Identify which cell holds the provided text, then report its [x, y] central coordinate. 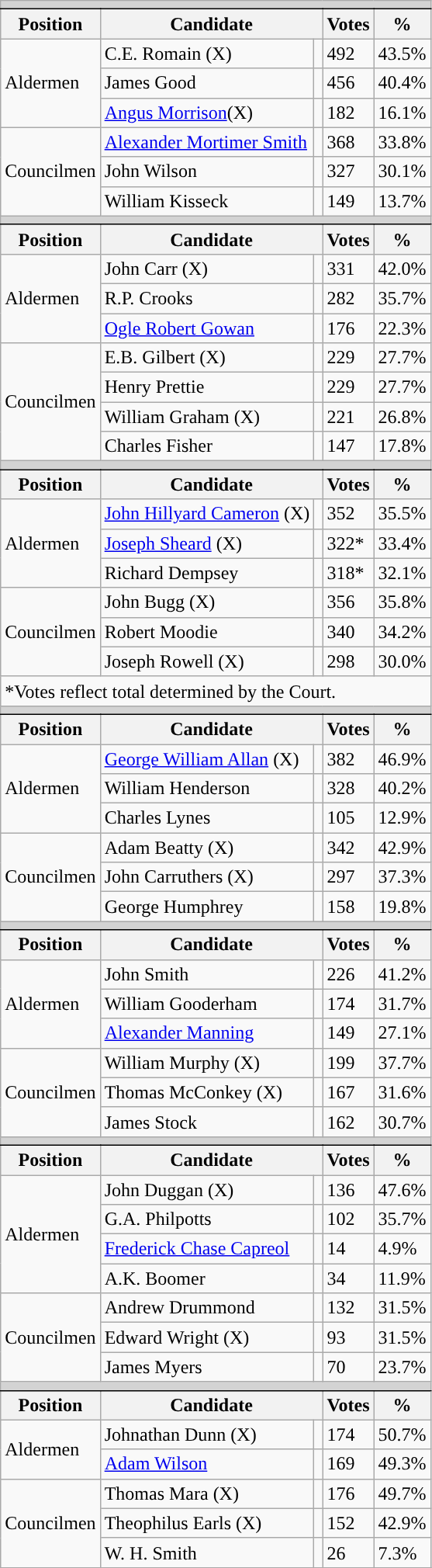
46.9% [402, 758]
331 [348, 269]
40.4% [402, 83]
298 [348, 661]
George Humphrey [207, 907]
158 [348, 907]
11.9% [402, 1278]
182 [348, 113]
43.5% [402, 54]
Robert Moodie [207, 632]
30.0% [402, 661]
340 [348, 632]
James Good [207, 83]
31.6% [402, 1092]
James Stock [207, 1122]
162 [348, 1122]
30.1% [402, 172]
*Votes reflect total determined by the Court. [216, 691]
Joseph Sheard (X) [207, 543]
Thomas McConkey (X) [207, 1092]
Johnathan Dunn (X) [207, 1434]
E.B. Gilbert (X) [207, 358]
327 [348, 172]
James Myers [207, 1367]
40.2% [402, 789]
4.9% [402, 1249]
30.7% [402, 1122]
35.5% [402, 514]
368 [348, 142]
136 [348, 1190]
Ogle Robert Gowan [207, 328]
37.3% [402, 877]
322* [348, 543]
John Bugg (X) [207, 602]
226 [348, 974]
47.6% [402, 1190]
26 [348, 1552]
A.K. Boomer [207, 1278]
17.8% [402, 446]
34.2% [402, 632]
John Wilson [207, 172]
356 [348, 602]
282 [348, 298]
147 [348, 446]
13.7% [402, 201]
William Graham (X) [207, 417]
34 [348, 1278]
William Kisseck [207, 201]
352 [348, 514]
John Carruthers (X) [207, 877]
23.7% [402, 1367]
Charles Fisher [207, 446]
152 [348, 1523]
George William Allan (X) [207, 758]
42.0% [402, 269]
35.8% [402, 602]
Alexander Manning [207, 1033]
105 [348, 818]
John Carr (X) [207, 269]
492 [348, 54]
Frederick Chase Capreol [207, 1249]
169 [348, 1464]
William Henderson [207, 789]
342 [348, 848]
26.8% [402, 417]
W. H. Smith [207, 1552]
16.1% [402, 113]
Thomas Mara (X) [207, 1493]
221 [348, 417]
49.7% [402, 1493]
328 [348, 789]
William Murphy (X) [207, 1063]
William Gooderham [207, 1004]
33.4% [402, 543]
22.3% [402, 328]
49.3% [402, 1464]
C.E. Romain (X) [207, 54]
John Smith [207, 974]
Adam Wilson [207, 1464]
102 [348, 1219]
27.1% [402, 1033]
33.8% [402, 142]
John Hillyard Cameron (X) [207, 514]
Charles Lynes [207, 818]
19.8% [402, 907]
31.7% [402, 1004]
Andrew Drummond [207, 1308]
Richard Dempsey [207, 573]
14 [348, 1249]
Theophilus Earls (X) [207, 1523]
456 [348, 83]
37.7% [402, 1063]
John Duggan (X) [207, 1190]
93 [348, 1337]
297 [348, 877]
318* [348, 573]
R.P. Crooks [207, 298]
Alexander Mortimer Smith [207, 142]
70 [348, 1367]
G.A. Philpotts [207, 1219]
Joseph Rowell (X) [207, 661]
50.7% [402, 1434]
382 [348, 758]
Henry Prettie [207, 387]
Edward Wright (X) [207, 1337]
132 [348, 1308]
199 [348, 1063]
32.1% [402, 573]
12.9% [402, 818]
167 [348, 1092]
Adam Beatty (X) [207, 848]
7.3% [402, 1552]
41.2% [402, 974]
Angus Morrison(X) [207, 113]
